Scan for the cell matching the given text and deliver its [x, y] coordinate at center. 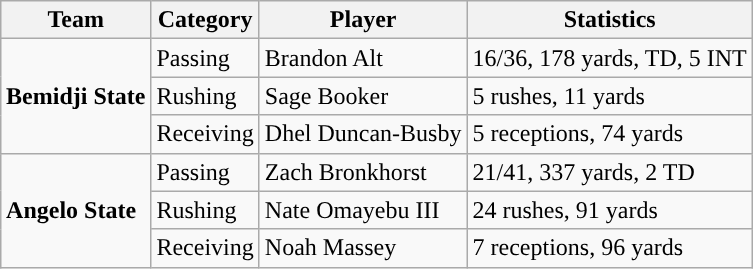
Sage Booker [363, 96]
24 rushes, 91 yards [610, 210]
Dhel Duncan-Busby [363, 134]
Noah Massey [363, 248]
Nate Omayebu III [363, 210]
7 receptions, 96 yards [610, 248]
Statistics [610, 20]
5 rushes, 11 yards [610, 96]
16/36, 178 yards, TD, 5 INT [610, 58]
Player [363, 20]
Brandon Alt [363, 58]
Category [205, 20]
Team [76, 20]
Bemidji State [76, 96]
5 receptions, 74 yards [610, 134]
21/41, 337 yards, 2 TD [610, 172]
Zach Bronkhorst [363, 172]
Angelo State [76, 210]
